Detect which cell encompasses the target text, then output its (x, y) center coordinate. 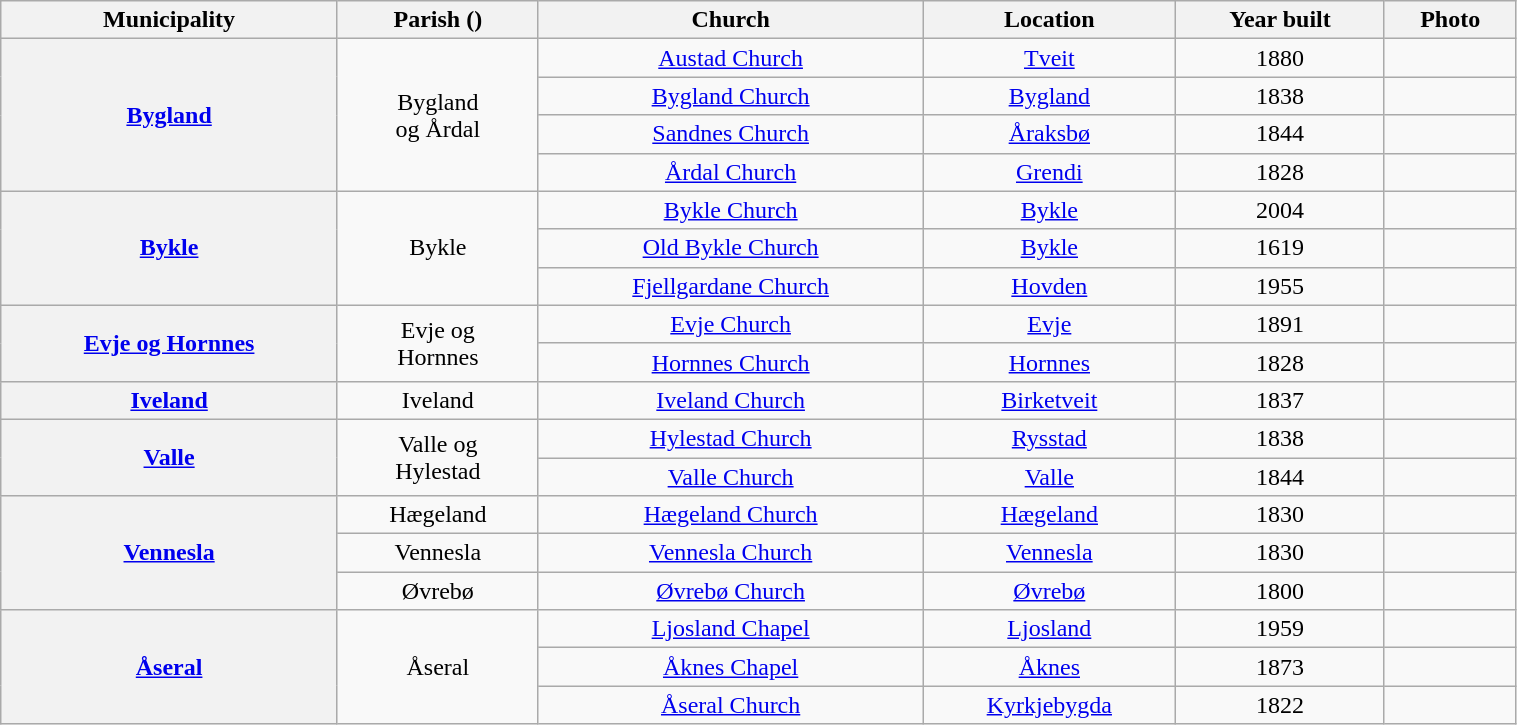
Ljosland Chapel (730, 629)
Åknes (1050, 667)
Photo (1450, 20)
1955 (1280, 286)
Valle Church (730, 477)
Tveit (1050, 58)
Hornnes Church (730, 362)
1959 (1280, 629)
Church (730, 20)
Ljosland (1050, 629)
1880 (1280, 58)
Åraksbø (1050, 134)
1619 (1280, 248)
1873 (1280, 667)
Bygland Church (730, 96)
Hægeland Church (730, 515)
Valle ogHylestad (438, 457)
Kyrkjebygda (1050, 705)
Åseral Church (730, 705)
Evje og Hornnes (170, 343)
Hornnes (1050, 362)
Location (1050, 20)
1800 (1280, 591)
2004 (1280, 210)
Old Bykle Church (730, 248)
Hylestad Church (730, 438)
1837 (1280, 400)
Fjellgardane Church (730, 286)
1891 (1280, 324)
Sandnes Church (730, 134)
Evje (1050, 324)
Byglandog Årdal (438, 115)
Evje Church (730, 324)
Grendi (1050, 172)
Vennesla Church (730, 553)
Parish () (438, 20)
1822 (1280, 705)
Municipality (170, 20)
Årdal Church (730, 172)
Evje ogHornnes (438, 343)
Austad Church (730, 58)
Åknes Chapel (730, 667)
Øvrebø Church (730, 591)
Iveland Church (730, 400)
Birketveit (1050, 400)
Rysstad (1050, 438)
Year built (1280, 20)
Hovden (1050, 286)
Bykle Church (730, 210)
